For the text-containing cell, return its midpoint in [x, y] coordinate format. 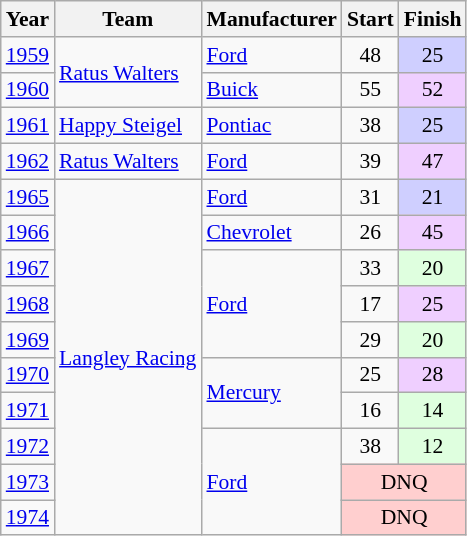
1967 [28, 269]
39 [370, 162]
1965 [28, 197]
33 [370, 269]
1959 [28, 55]
Buick [271, 90]
1966 [28, 233]
1971 [28, 411]
26 [370, 233]
1969 [28, 340]
Happy Steigel [128, 126]
Team [128, 19]
1968 [28, 304]
21 [433, 197]
Year [28, 19]
17 [370, 304]
16 [370, 411]
45 [433, 233]
1973 [28, 482]
1974 [28, 518]
Langley Racing [128, 357]
Pontiac [271, 126]
1960 [28, 90]
48 [370, 55]
Finish [433, 19]
14 [433, 411]
Start [370, 19]
Chevrolet [271, 233]
47 [433, 162]
12 [433, 447]
29 [370, 340]
1970 [28, 375]
Mercury [271, 392]
55 [370, 90]
1961 [28, 126]
1972 [28, 447]
Manufacturer [271, 19]
1962 [28, 162]
31 [370, 197]
28 [433, 375]
52 [433, 90]
